Capture the cell that displays the provided text and extract its (X, Y) central coordinate. 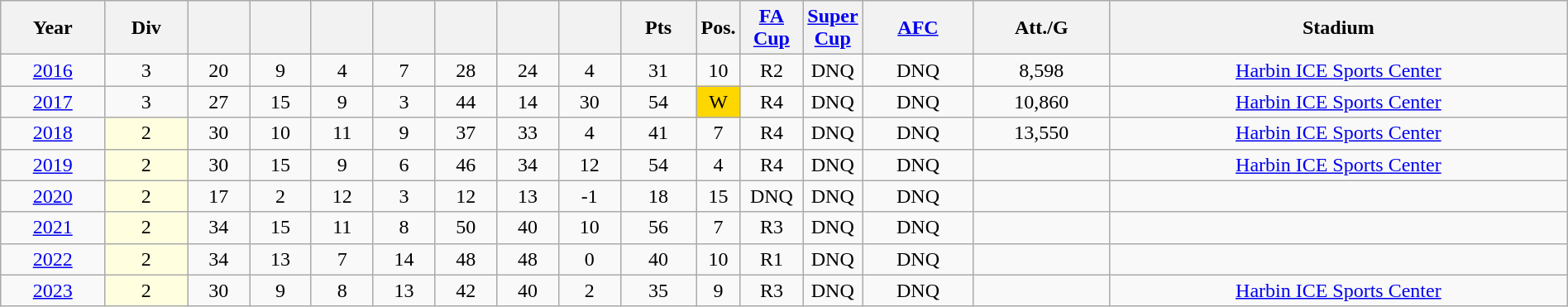
Att./G (1041, 28)
46 (466, 165)
44 (466, 102)
Div (146, 28)
2020 (53, 196)
2019 (53, 165)
R2 (772, 70)
2023 (53, 290)
2022 (53, 259)
56 (658, 228)
37 (466, 133)
2018 (53, 133)
0 (589, 259)
33 (528, 133)
20 (218, 70)
41 (658, 133)
42 (466, 290)
FA Cup (772, 28)
8,598 (1041, 70)
-1 (589, 196)
27 (218, 102)
50 (466, 228)
Super Cup (833, 28)
6 (404, 165)
13,550 (1041, 133)
31 (658, 70)
Pts (658, 28)
2016 (53, 70)
2021 (53, 228)
Year (53, 28)
18 (658, 196)
28 (466, 70)
Pos. (718, 28)
35 (658, 290)
R1 (772, 259)
24 (528, 70)
10,860 (1041, 102)
17 (218, 196)
2017 (53, 102)
AFC (918, 28)
Stadium (1338, 28)
W (718, 102)
